Provide the [x, y] coordinate of the cell's center where the given text is located.  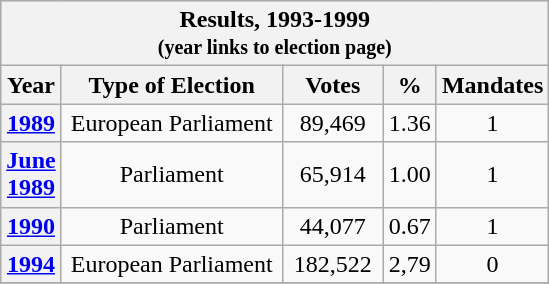
89,469 [332, 123]
0 [492, 264]
65,914 [332, 174]
44,077 [332, 226]
Year [31, 85]
1989 [31, 123]
182,522 [332, 264]
Results, 1993-1999(year links to election page) [275, 34]
June 1989 [31, 174]
Votes [332, 85]
Type of Election [172, 85]
1.36 [410, 123]
1994 [31, 264]
Mandates [492, 85]
1.00 [410, 174]
1990 [31, 226]
% [410, 85]
0.67 [410, 226]
2,79 [410, 264]
